Provide the [X, Y] coordinate of the cell's center where the given text is located.  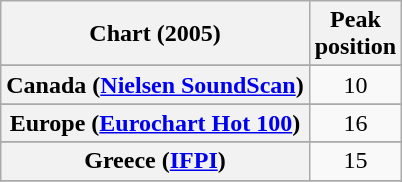
Chart (2005) [155, 34]
Europe (Eurochart Hot 100) [155, 123]
10 [355, 85]
Peakposition [355, 34]
Canada (Nielsen SoundScan) [155, 85]
15 [355, 161]
Greece (IFPI) [155, 161]
16 [355, 123]
